Search for the cell housing the specified text and yield its (X, Y) center coordinate. 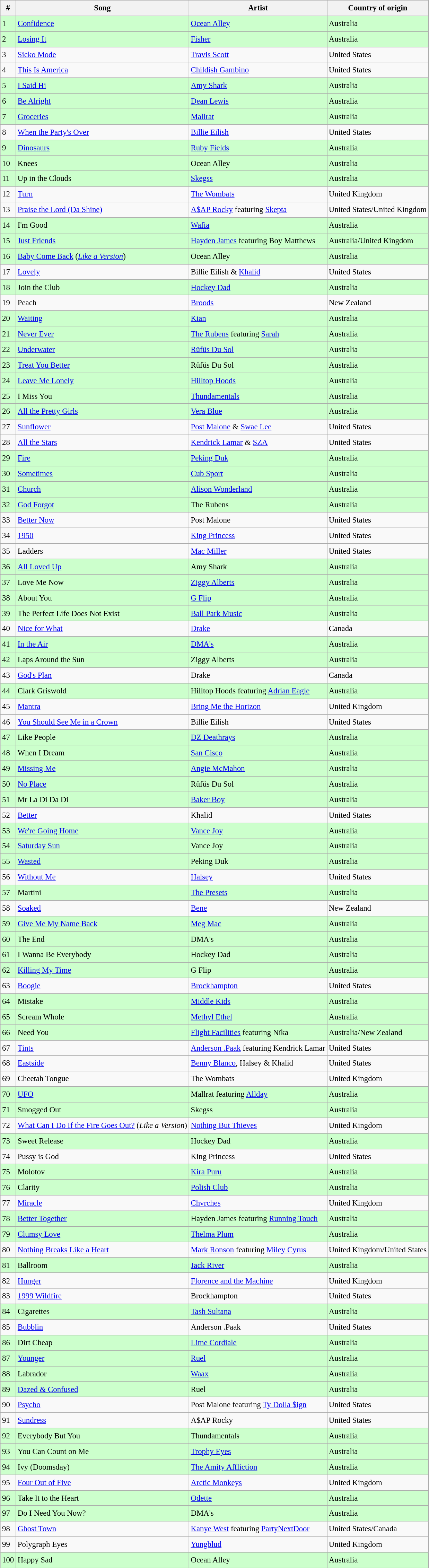
17 (8, 272)
Odette (258, 1498)
Cub Sport (258, 474)
Sundress (103, 1421)
51 (8, 800)
52 (8, 815)
United Kingdom/United States (378, 1250)
24 (8, 380)
Four Out of Five (103, 1482)
Vera Blue (258, 412)
Wafia (258, 225)
Nothing Breaks Like a Heart (103, 1250)
Ruby Fields (258, 148)
No Place (103, 784)
Mantra (103, 706)
89 (8, 1390)
Dirt Cheap (103, 1343)
10 (8, 164)
58 (8, 909)
God Forgot (103, 505)
Halsey (258, 877)
Post Malone (258, 520)
Billie Eilish & Khalid (258, 272)
The Perfect Life Does Not Exist (103, 613)
Mac Miller (258, 552)
19 (8, 303)
64 (8, 1001)
50 (8, 784)
Ladders (103, 552)
Ivy (Doomsday) (103, 1467)
When the Party's Over (103, 132)
18 (8, 288)
70 (8, 1094)
40 (8, 629)
46 (8, 722)
Khalid (258, 815)
What Can I Do If the Fire Goes Out? (Like a Version) (103, 1125)
59 (8, 924)
69 (8, 1079)
13 (8, 210)
Post Malone & Swae Lee (258, 427)
94 (8, 1467)
Mistake (103, 1001)
United States/Canada (378, 1529)
65 (8, 1017)
Tints (103, 1048)
34 (8, 536)
98 (8, 1529)
Kendrick Lamar & SZA (258, 443)
22 (8, 349)
Baby Come Back (Like a Version) (103, 256)
38 (8, 598)
1950 (103, 536)
Losing It (103, 40)
I'm Good (103, 225)
Missing Me (103, 769)
Never Ever (103, 334)
54 (8, 846)
Anderson .Paak featuring Kendrick Lamar (258, 1048)
Kian (258, 319)
Do I Need You Now? (103, 1514)
29 (8, 458)
Childish Gambino (258, 70)
About You (103, 598)
Nice for What (103, 629)
Hilltop Hoods (258, 380)
Meg Mac (258, 924)
8 (8, 132)
Molotov (103, 1172)
United States/United Kingdom (378, 210)
71 (8, 1110)
Ghost Town (103, 1529)
56 (8, 877)
All Loved Up (103, 567)
Boogie (103, 986)
Dazed & Confused (103, 1390)
Baker Boy (258, 800)
Waiting (103, 319)
49 (8, 769)
We're Going Home (103, 831)
42 (8, 660)
68 (8, 1064)
Fisher (258, 40)
72 (8, 1125)
Treat You Better (103, 365)
Confidence (103, 24)
Join the Club (103, 288)
I Miss You (103, 396)
Clarity (103, 1188)
I Said Hi (103, 86)
12 (8, 194)
45 (8, 706)
Pussy is God (103, 1157)
Country of origin (378, 8)
Be Alright (103, 101)
37 (8, 582)
Sweet Release (103, 1141)
Florence and the Machine (258, 1281)
16 (8, 256)
Groceries (103, 116)
Angie McMahon (258, 769)
15 (8, 241)
7 (8, 116)
# (8, 8)
26 (8, 412)
Need You (103, 1033)
11 (8, 179)
Song (103, 8)
Alison Wonderland (258, 489)
Cigarettes (103, 1312)
91 (8, 1421)
60 (8, 939)
Like People (103, 737)
A$AP Rocky (258, 1421)
25 (8, 396)
100 (8, 1560)
1 (8, 24)
Mallrat featuring Allday (258, 1094)
Scream Whole (103, 1017)
Mark Ronson featuring Miley Cyrus (258, 1250)
47 (8, 737)
Kira Puru (258, 1172)
In the Air (103, 645)
Sometimes (103, 474)
48 (8, 753)
Ballroom (103, 1265)
Flight Facilities featuring Nïka (258, 1033)
27 (8, 427)
Artist (258, 8)
Thelma Plum (258, 1234)
Just Friends (103, 241)
Soaked (103, 909)
Fire (103, 458)
90 (8, 1405)
Bene (258, 909)
82 (8, 1281)
Bring Me the Horizon (258, 706)
Bubblin (103, 1327)
88 (8, 1374)
Sicko Mode (103, 55)
5 (8, 86)
Anderson .Paak (258, 1327)
Peach (103, 303)
The Rubens featuring Sarah (258, 334)
The Presets (258, 893)
2 (8, 40)
Better (103, 815)
Methyl Ethel (258, 1017)
87 (8, 1358)
80 (8, 1250)
86 (8, 1343)
This Is America (103, 70)
The Amity Affliction (258, 1467)
84 (8, 1312)
Nothing But Thieves (258, 1125)
93 (8, 1451)
33 (8, 520)
20 (8, 319)
God's Plan (103, 676)
Clark Griswold (103, 691)
Knees (103, 164)
95 (8, 1482)
Dean Lewis (258, 101)
75 (8, 1172)
Younger (103, 1358)
67 (8, 1048)
Smogged Out (103, 1110)
When I Dream (103, 753)
53 (8, 831)
Lime Cordiale (258, 1343)
DZ Deathrays (258, 737)
Everybody But You (103, 1436)
43 (8, 676)
Up in the Clouds (103, 179)
San Cisco (258, 753)
6 (8, 101)
Australia/United Kingdom (378, 241)
Australia/New Zealand (378, 1033)
You Should See Me in a Crown (103, 722)
44 (8, 691)
79 (8, 1234)
Martini (103, 893)
Wasted (103, 861)
66 (8, 1033)
28 (8, 443)
76 (8, 1188)
55 (8, 861)
Church (103, 489)
Polygraph Eyes (103, 1545)
I Wanna Be Everybody (103, 955)
Arctic Monkeys (258, 1482)
The End (103, 939)
Eastside (103, 1064)
57 (8, 893)
All the Stars (103, 443)
99 (8, 1545)
36 (8, 567)
Hilltop Hoods featuring Adrian Eagle (258, 691)
Sunflower (103, 427)
Better Now (103, 520)
Jack River (258, 1265)
74 (8, 1157)
97 (8, 1514)
UFO (103, 1094)
Take It to the Heart (103, 1498)
1999 Wildfire (103, 1296)
21 (8, 334)
Better Together (103, 1218)
Kanye West featuring PartyNextDoor (258, 1529)
Hunger (103, 1281)
Underwater (103, 349)
Mallrat (258, 116)
14 (8, 225)
Mr La Di Da Di (103, 800)
3 (8, 55)
Travis Scott (258, 55)
Post Malone featuring Ty Dolla $ign (258, 1405)
Yungblud (258, 1545)
Without Me (103, 877)
Labrador (103, 1374)
Middle Kids (258, 1001)
Clumsy Love (103, 1234)
All the Pretty Girls (103, 412)
Turn (103, 194)
Benny Blanco, Halsey & Khalid (258, 1064)
30 (8, 474)
Psycho (103, 1405)
Laps Around the Sun (103, 660)
61 (8, 955)
Killing My Time (103, 970)
96 (8, 1498)
Cheetah Tongue (103, 1079)
The Rubens (258, 505)
Waax (258, 1374)
Lovely (103, 272)
Saturday Sun (103, 846)
Praise the Lord (Da Shine) (103, 210)
Hayden James featuring Running Touch (258, 1218)
92 (8, 1436)
73 (8, 1141)
Tash Sultana (258, 1312)
Happy Sad (103, 1560)
39 (8, 613)
Love Me Now (103, 582)
62 (8, 970)
Hayden James featuring Boy Matthews (258, 241)
85 (8, 1327)
35 (8, 552)
Dinosaurs (103, 148)
63 (8, 986)
41 (8, 645)
A$AP Rocky featuring Skepta (258, 210)
Chvrches (258, 1203)
4 (8, 70)
Trophy Eyes (258, 1451)
31 (8, 489)
78 (8, 1218)
Polish Club (258, 1188)
81 (8, 1265)
You Can Count on Me (103, 1451)
83 (8, 1296)
Leave Me Lonely (103, 380)
32 (8, 505)
Miracle (103, 1203)
Ball Park Music (258, 613)
23 (8, 365)
77 (8, 1203)
9 (8, 148)
Broods (258, 303)
Give Me My Name Back (103, 924)
